Return [x, y] of the center of cell containing provided text 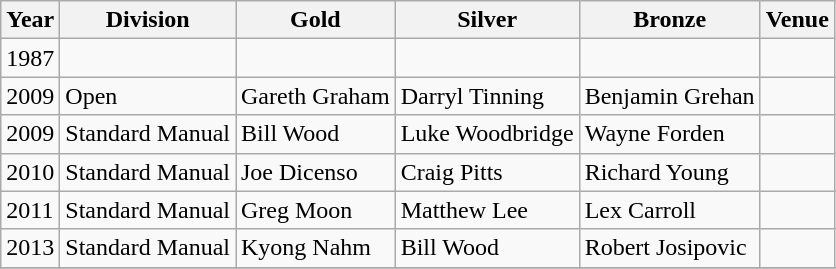
Lex Carroll [670, 210]
Joe Dicenso [316, 172]
Division [148, 20]
Luke Woodbridge [487, 134]
Venue [797, 20]
Robert Josipovic [670, 248]
Greg Moon [316, 210]
Year [30, 20]
2011 [30, 210]
Matthew Lee [487, 210]
Darryl Tinning [487, 96]
Wayne Forden [670, 134]
Bronze [670, 20]
Gold [316, 20]
Open [148, 96]
Silver [487, 20]
Craig Pitts [487, 172]
Benjamin Grehan [670, 96]
2010 [30, 172]
1987 [30, 58]
2013 [30, 248]
Gareth Graham [316, 96]
Richard Young [670, 172]
Kyong Nahm [316, 248]
